Extract the [X, Y] coordinate from the center of the cell holding the provided text.  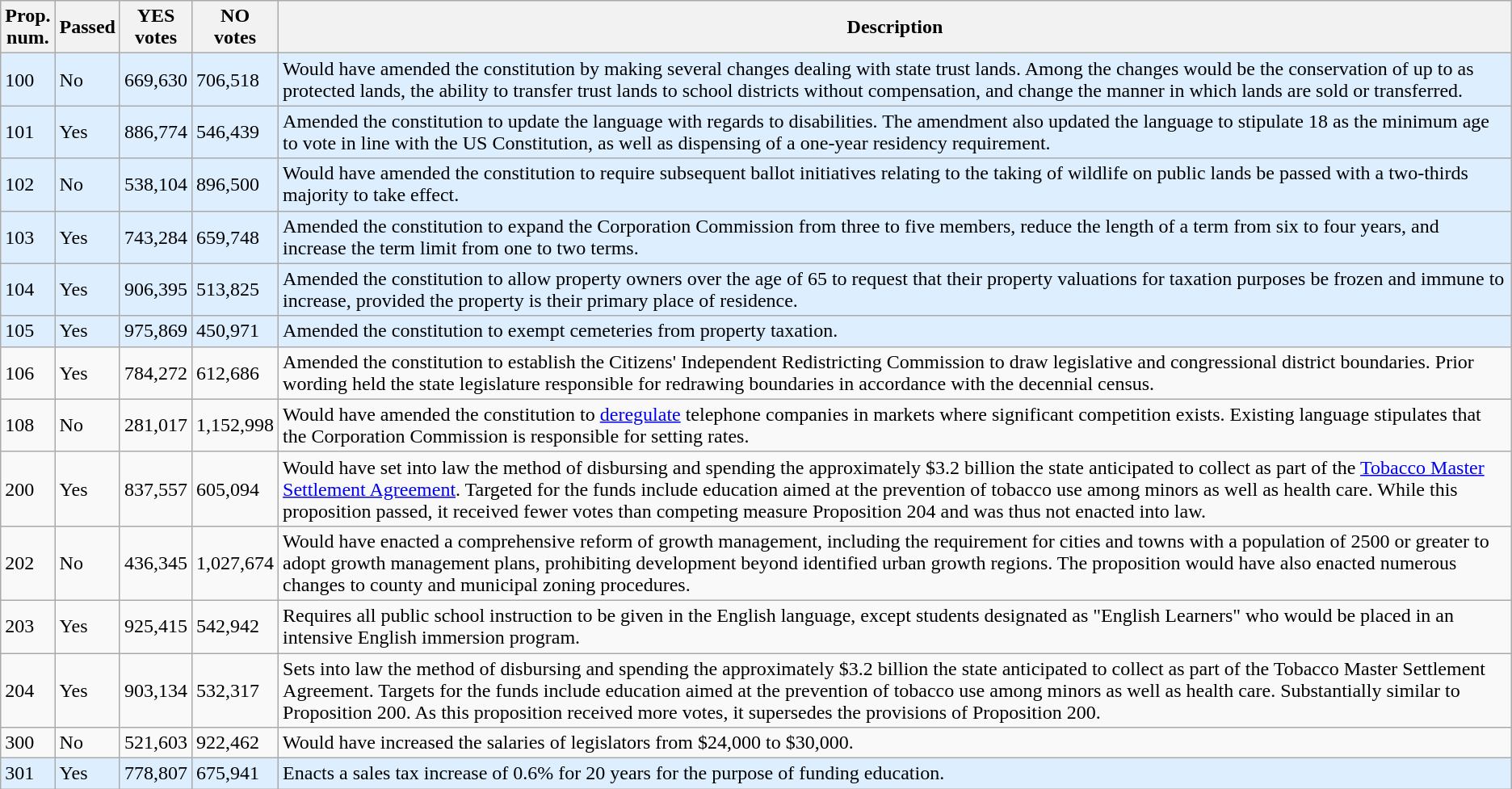
200 [27, 489]
903,134 [155, 690]
605,094 [236, 489]
669,630 [155, 79]
204 [27, 690]
546,439 [236, 132]
108 [27, 425]
106 [27, 373]
Passed [87, 27]
532,317 [236, 690]
Would have increased the salaries of legislators from $24,000 to $30,000. [895, 743]
837,557 [155, 489]
706,518 [236, 79]
784,272 [155, 373]
1,152,998 [236, 425]
521,603 [155, 743]
103 [27, 237]
542,942 [236, 627]
Prop.num. [27, 27]
922,462 [236, 743]
NOvotes [236, 27]
975,869 [155, 331]
778,807 [155, 774]
436,345 [155, 563]
896,500 [236, 184]
102 [27, 184]
203 [27, 627]
743,284 [155, 237]
906,395 [155, 289]
202 [27, 563]
281,017 [155, 425]
300 [27, 743]
675,941 [236, 774]
886,774 [155, 132]
659,748 [236, 237]
101 [27, 132]
105 [27, 331]
100 [27, 79]
Enacts a sales tax increase of 0.6% for 20 years for the purpose of funding education. [895, 774]
925,415 [155, 627]
Description [895, 27]
301 [27, 774]
513,825 [236, 289]
450,971 [236, 331]
612,686 [236, 373]
YESvotes [155, 27]
1,027,674 [236, 563]
Amended the constitution to exempt cemeteries from property taxation. [895, 331]
104 [27, 289]
538,104 [155, 184]
